Provide the [X, Y] coordinate of the cell's center where the given text is located.  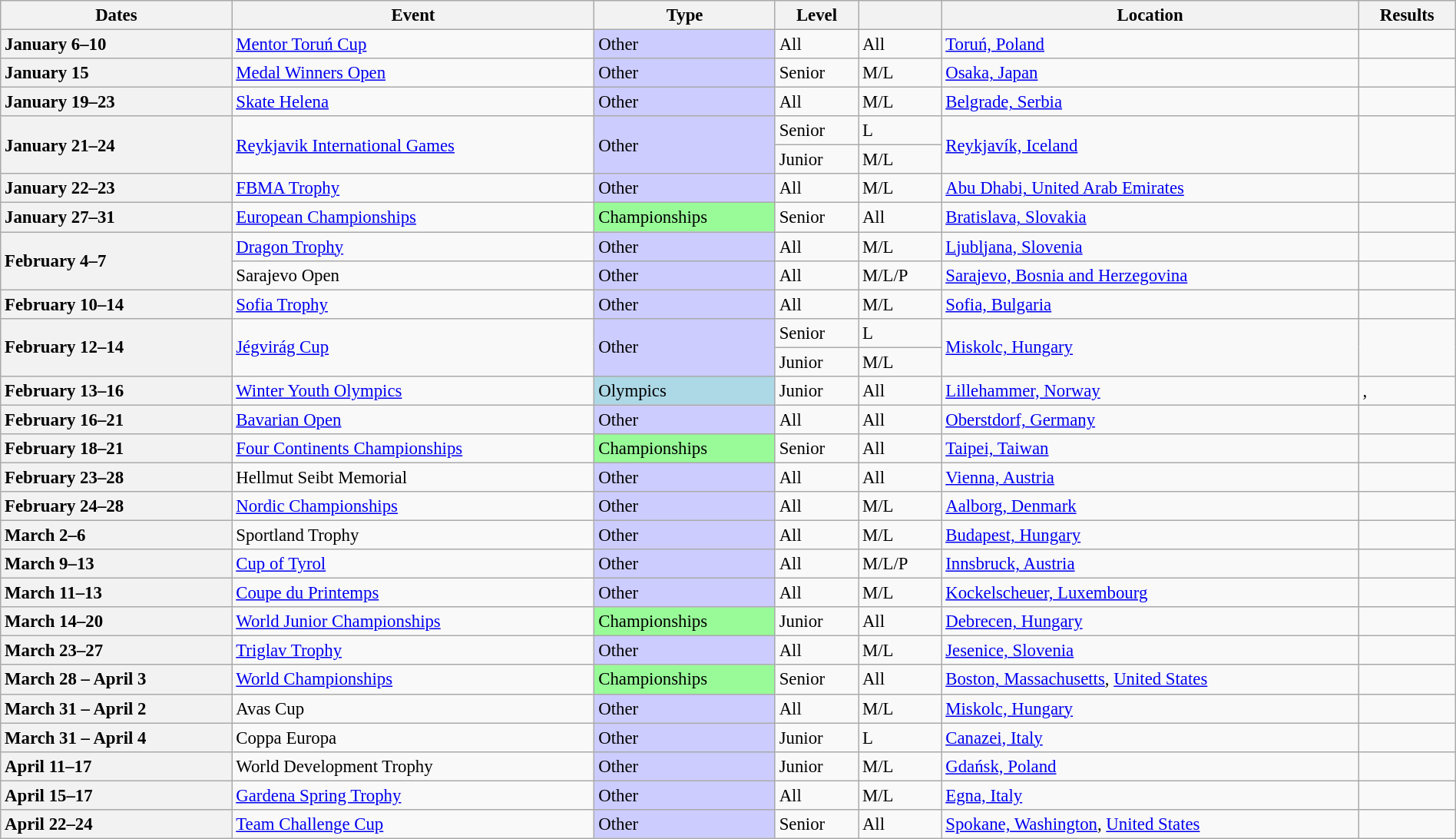
March 31 – April 2 [117, 708]
March 31 – April 4 [117, 738]
Skate Helena [413, 102]
Location [1150, 15]
February 4–7 [117, 261]
March 11–13 [117, 593]
January 19–23 [117, 102]
Reykjavik International Games [413, 144]
Oberstdorf, Germany [1150, 419]
Vienna, Austria [1150, 477]
February 23–28 [117, 477]
March 2–6 [117, 536]
Abu Dhabi, United Arab Emirates [1150, 188]
January 21–24 [117, 144]
European Championships [413, 217]
January 15 [117, 73]
Sofia Trophy [413, 304]
Toruń, Poland [1150, 45]
Sportland Trophy [413, 536]
Bavarian Open [413, 419]
Lillehammer, Norway [1150, 391]
February 18–21 [117, 449]
January 27–31 [117, 217]
Coupe du Printemps [413, 593]
Dragon Trophy [413, 247]
March 14–20 [117, 622]
February 24–28 [117, 506]
, [1407, 391]
Reykjavík, Iceland [1150, 144]
Spokane, Washington, United States [1150, 824]
Ljubljana, Slovenia [1150, 247]
Jégvirág Cup [413, 347]
Gardena Spring Trophy [413, 795]
Avas Cup [413, 708]
Egna, Italy [1150, 795]
Coppa Europa [413, 738]
April 15–17 [117, 795]
March 9–13 [117, 564]
Medal Winners Open [413, 73]
Gdańsk, Poland [1150, 766]
Aalborg, Denmark [1150, 506]
World Development Trophy [413, 766]
March 23–27 [117, 651]
Boston, Massachusetts, United States [1150, 680]
Triglav Trophy [413, 651]
February 13–16 [117, 391]
Dates [117, 15]
Sarajevo Open [413, 275]
Olympics [685, 391]
Innsbruck, Austria [1150, 564]
January 6–10 [117, 45]
Kockelscheuer, Luxembourg [1150, 593]
FBMA Trophy [413, 188]
Winter Youth Olympics [413, 391]
Debrecen, Hungary [1150, 622]
Four Continents Championships [413, 449]
Cup of Tyrol [413, 564]
Budapest, Hungary [1150, 536]
Canazei, Italy [1150, 738]
April 11–17 [117, 766]
Type [685, 15]
March 28 – April 3 [117, 680]
World Junior Championships [413, 622]
Mentor Toruń Cup [413, 45]
Bratislava, Slovakia [1150, 217]
Results [1407, 15]
Sofia, Bulgaria [1150, 304]
Hellmut Seibt Memorial [413, 477]
February 16–21 [117, 419]
Nordic Championships [413, 506]
Taipei, Taiwan [1150, 449]
January 22–23 [117, 188]
World Championships [413, 680]
Osaka, Japan [1150, 73]
Jesenice, Slovenia [1150, 651]
Sarajevo, Bosnia and Herzegovina [1150, 275]
Event [413, 15]
Team Challenge Cup [413, 824]
February 10–14 [117, 304]
February 12–14 [117, 347]
Belgrade, Serbia [1150, 102]
Level [816, 15]
April 22–24 [117, 824]
